Find where the given text appears and provide that cell's center as (x, y) coordinate. 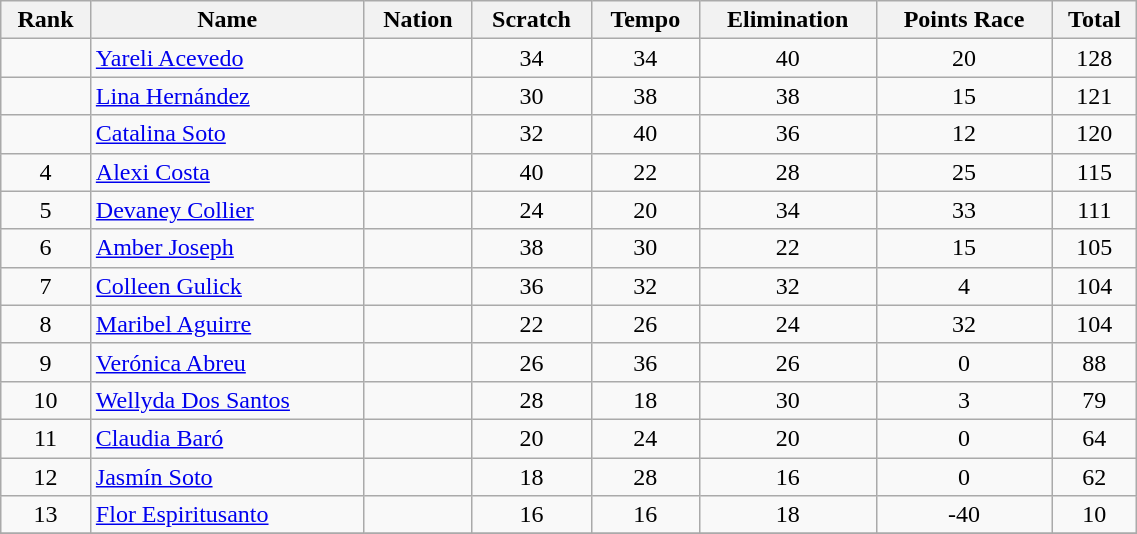
13 (46, 515)
Points Race (964, 20)
33 (964, 210)
Jasmín Soto (227, 477)
5 (46, 210)
115 (1094, 172)
Lina Hernández (227, 96)
-40 (964, 515)
88 (1094, 362)
79 (1094, 400)
111 (1094, 210)
Verónica Abreu (227, 362)
Claudia Baró (227, 438)
64 (1094, 438)
105 (1094, 248)
Elimination (788, 20)
25 (964, 172)
Flor Espiritusanto (227, 515)
7 (46, 286)
Rank (46, 20)
9 (46, 362)
6 (46, 248)
120 (1094, 134)
Name (227, 20)
Wellyda Dos Santos (227, 400)
Catalina Soto (227, 134)
Yareli Acevedo (227, 58)
Nation (418, 20)
Amber Joseph (227, 248)
121 (1094, 96)
128 (1094, 58)
Alexi Costa (227, 172)
3 (964, 400)
Tempo (645, 20)
Total (1094, 20)
8 (46, 324)
62 (1094, 477)
Colleen Gulick (227, 286)
11 (46, 438)
Maribel Aguirre (227, 324)
Scratch (532, 20)
Devaney Collier (227, 210)
